Locate the cell with the specified text and output its [X, Y] center coordinate. 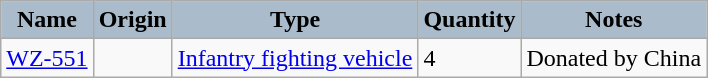
WZ-551 [47, 58]
Type [295, 20]
Notes [614, 20]
Infantry fighting vehicle [295, 58]
Name [47, 20]
Origin [132, 20]
4 [470, 58]
Quantity [470, 20]
Donated by China [614, 58]
